Find where the given text appears and provide that cell's center as (X, Y) coordinate. 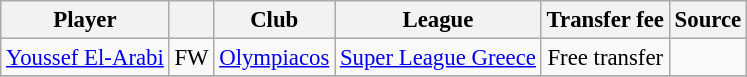
Club (274, 20)
League (438, 20)
Player (85, 20)
Source (708, 20)
FW (192, 58)
Olympiacos (274, 58)
Youssef El-Arabi (85, 58)
Free transfer (605, 58)
Transfer fee (605, 20)
Super League Greece (438, 58)
